Identify which cell holds the provided text, then report its [X, Y] central coordinate. 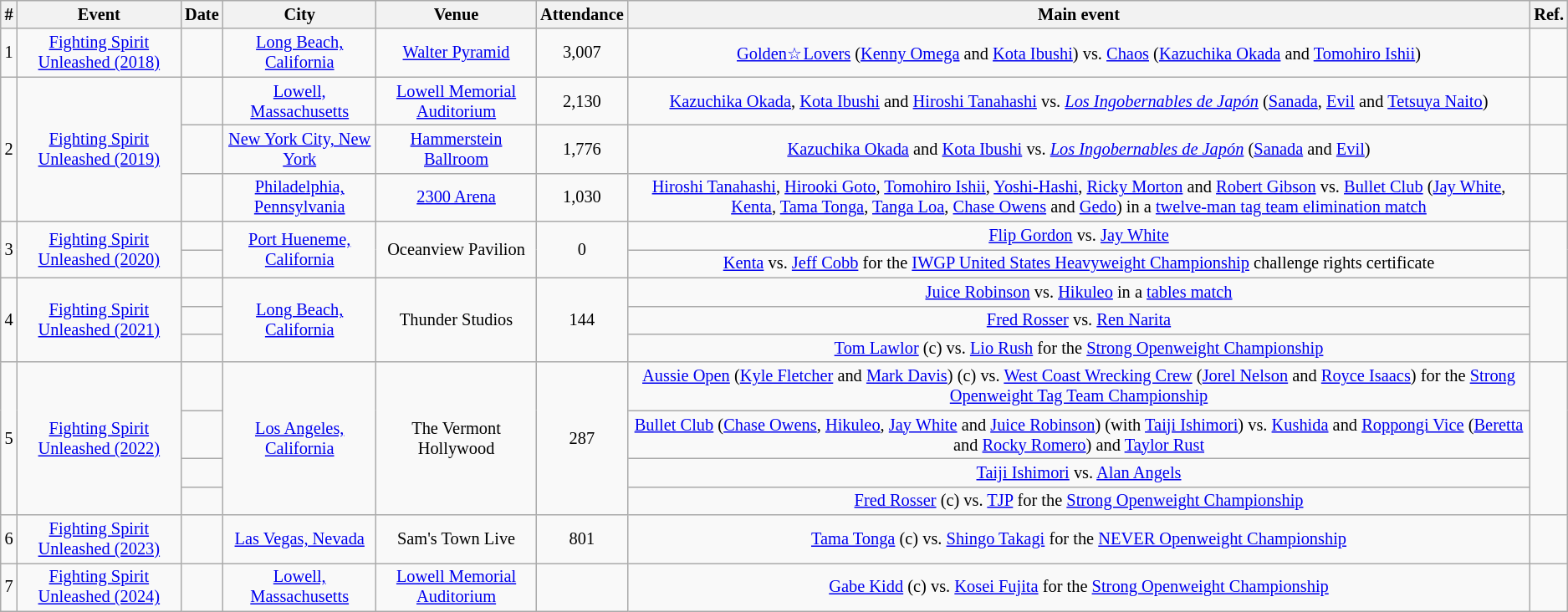
Attendance [582, 14]
Fighting Spirit Unleashed (2022) [100, 438]
Oceanview Pavilion [457, 249]
City [299, 14]
2300 Arena [457, 197]
Flip Gordon vs. Jay White [1079, 236]
801 [582, 539]
287 [582, 438]
Taiji Ishimori vs. Alan Angels [1079, 472]
# [9, 14]
7 [9, 587]
Kazuchika Okada and Kota Ibushi vs. Los Ingobernables de Japón (Sanada and Evil) [1079, 149]
Ref. [1549, 14]
Golden☆Lovers (Kenny Omega and Kota Ibushi) vs. Chaos (Kazuchika Okada and Tomohiro Ishii) [1079, 53]
Date [202, 14]
Fighting Spirit Unleashed (2018) [100, 53]
1,776 [582, 149]
Juice Robinson vs. Hikuleo in a tables match [1079, 292]
144 [582, 319]
Thunder Studios [457, 319]
1,030 [582, 197]
Event [100, 14]
Fighting Spirit Unleashed (2020) [100, 249]
2 [9, 149]
Fred Rosser vs. Ren Narita [1079, 320]
Fighting Spirit Unleashed (2019) [100, 149]
Kenta vs. Jeff Cobb for the IWGP United States Heavyweight Championship challenge rights certificate [1079, 263]
Main event [1079, 14]
4 [9, 319]
The Vermont Hollywood [457, 438]
Hammerstein Ballroom [457, 149]
New York City, New York [299, 149]
3,007 [582, 53]
6 [9, 539]
Port Hueneme, California [299, 249]
Fighting Spirit Unleashed (2023) [100, 539]
Kazuchika Okada, Kota Ibushi and Hiroshi Tanahashi vs. Los Ingobernables de Japón (Sanada, Evil and Tetsuya Naito) [1079, 101]
1 [9, 53]
Los Angeles, California [299, 438]
Philadelphia, Pennsylvania [299, 197]
Tom Lawlor (c) vs. Lio Rush for the Strong Openweight Championship [1079, 348]
Tama Tonga (c) vs. Shingo Takagi for the NEVER Openweight Championship [1079, 539]
3 [9, 249]
Fighting Spirit Unleashed (2024) [100, 587]
Gabe Kidd (c) vs. Kosei Fujita for the Strong Openweight Championship [1079, 587]
Venue [457, 14]
2,130 [582, 101]
Walter Pyramid [457, 53]
Sam's Town Live [457, 539]
Las Vegas, Nevada [299, 539]
Fighting Spirit Unleashed (2021) [100, 319]
Fred Rosser (c) vs. TJP for the Strong Openweight Championship [1079, 501]
5 [9, 438]
0 [582, 249]
